Extract the [x, y] coordinate from the center of the cell holding the provided text.  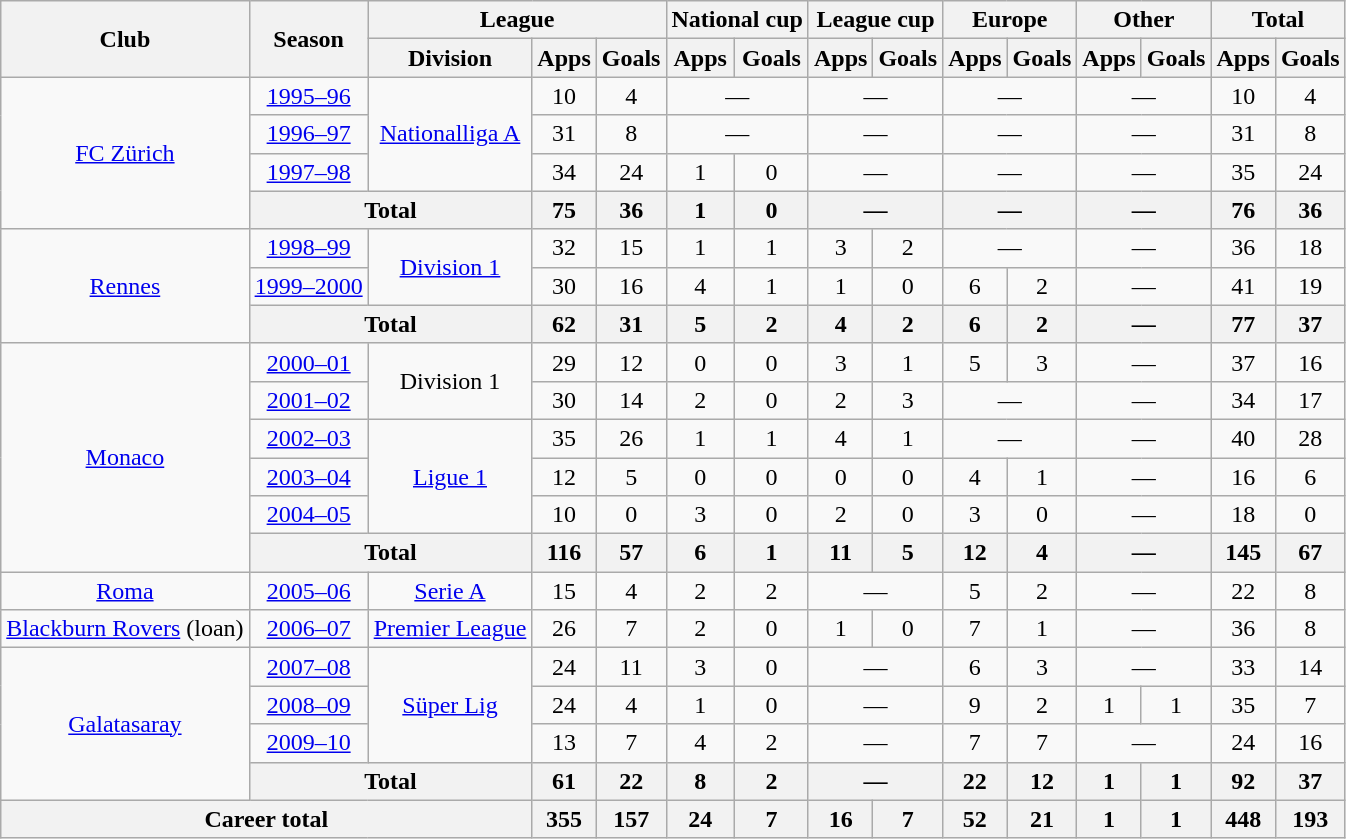
Season [308, 39]
2003–04 [308, 477]
75 [564, 210]
448 [1243, 819]
193 [1310, 819]
Career total [266, 819]
19 [1310, 286]
Ligue 1 [450, 476]
2001–02 [308, 400]
FC Zürich [125, 153]
62 [564, 324]
2008–09 [308, 705]
Rennes [125, 286]
Division [450, 58]
52 [975, 819]
28 [1310, 438]
355 [564, 819]
2004–05 [308, 515]
Blackburn Rovers (loan) [125, 629]
17 [1310, 400]
116 [564, 553]
2009–10 [308, 743]
League cup [875, 20]
33 [1243, 667]
Monaco [125, 457]
2000–01 [308, 362]
Europe [1010, 20]
57 [631, 553]
92 [1243, 781]
2006–07 [308, 629]
67 [1310, 553]
Other [1144, 20]
Roma [125, 591]
Galatasaray [125, 724]
League [517, 20]
1996–97 [308, 134]
National cup [737, 20]
1995–96 [308, 96]
145 [1243, 553]
13 [564, 743]
2002–03 [308, 438]
77 [1243, 324]
41 [1243, 286]
Club [125, 39]
2007–08 [308, 667]
21 [1042, 819]
9 [975, 705]
Süper Lig [450, 705]
1999–2000 [308, 286]
157 [631, 819]
1998–99 [308, 248]
76 [1243, 210]
32 [564, 248]
2005–06 [308, 591]
Premier League [450, 629]
Serie A [450, 591]
61 [564, 781]
Nationalliga A [450, 134]
1997–98 [308, 172]
29 [564, 362]
40 [1243, 438]
